Identify which cell holds the provided text, then report its [X, Y] central coordinate. 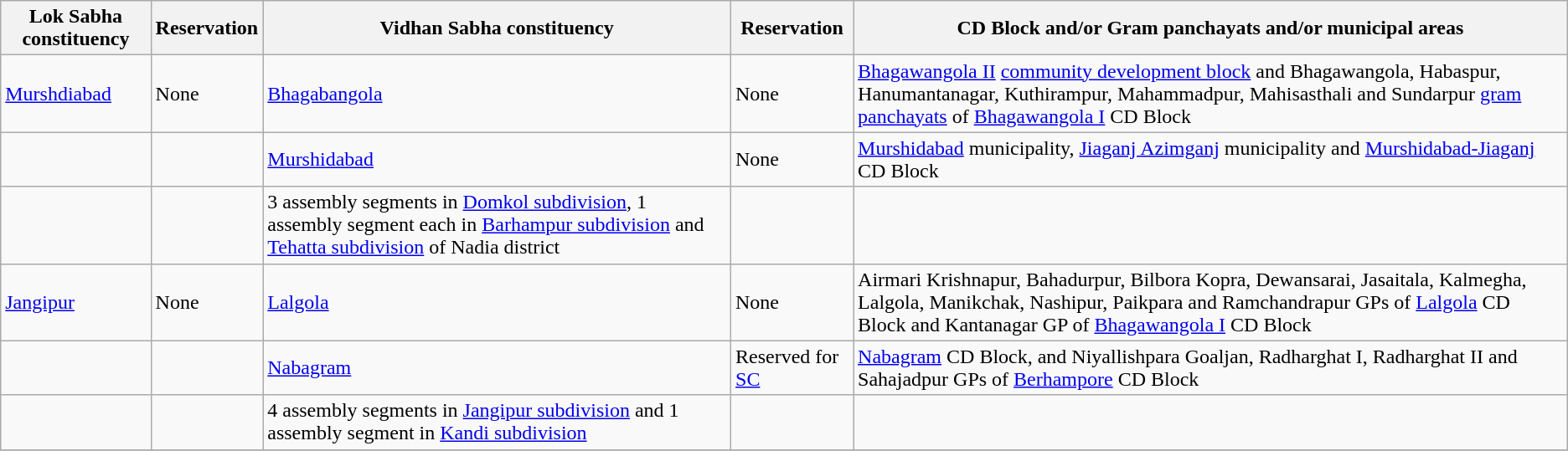
Vidhan Sabha constituency [498, 28]
Jangipur [75, 302]
Murshidabad [498, 159]
Nabagram CD Block, and Niyallishpara Goaljan, Radharghat I, Radharghat II and Sahajadpur GPs of Berhampore CD Block [1211, 368]
4 assembly segments in Jangipur subdivision and 1 assembly segment in Kandi subdivision [498, 422]
CD Block and/or Gram panchayats and/or municipal areas [1211, 28]
Reserved for SC [792, 368]
Murshdiabad [75, 94]
Lok Sabha constituency [75, 28]
3 assembly segments in Domkol subdivision, 1 assembly segment each in Barhampur subdivision and Tehatta subdivision of Nadia district [498, 225]
Bhagabangola [498, 94]
Nabagram [498, 368]
Lalgola [498, 302]
Murshidabad municipality, Jiaganj Azimganj municipality and Murshidabad-Jiaganj CD Block [1211, 159]
